Return [X, Y] of the center of cell containing provided text 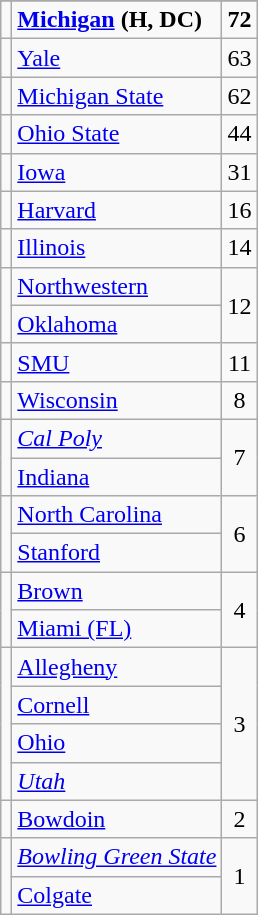
16 [240, 210]
Bowdoin [117, 819]
44 [240, 134]
Brown [117, 591]
3 [240, 724]
Miami (FL) [117, 629]
Harvard [117, 210]
North Carolina [117, 515]
62 [240, 96]
Iowa [117, 172]
Indiana [117, 477]
1 [240, 876]
SMU [117, 362]
6 [240, 534]
63 [240, 58]
31 [240, 172]
72 [240, 20]
Allegheny [117, 667]
Yale [117, 58]
Wisconsin [117, 400]
Ohio State [117, 134]
Northwestern [117, 286]
7 [240, 457]
Utah [117, 781]
Michigan State [117, 96]
Bowling Green State [117, 857]
11 [240, 362]
Cal Poly [117, 438]
Colgate [117, 895]
12 [240, 305]
Ohio [117, 743]
Oklahoma [117, 324]
2 [240, 819]
Stanford [117, 553]
Cornell [117, 705]
Illinois [117, 248]
Michigan (H, DC) [117, 20]
14 [240, 248]
4 [240, 610]
8 [240, 400]
